Detect which cell encompasses the target text, then output its (X, Y) center coordinate. 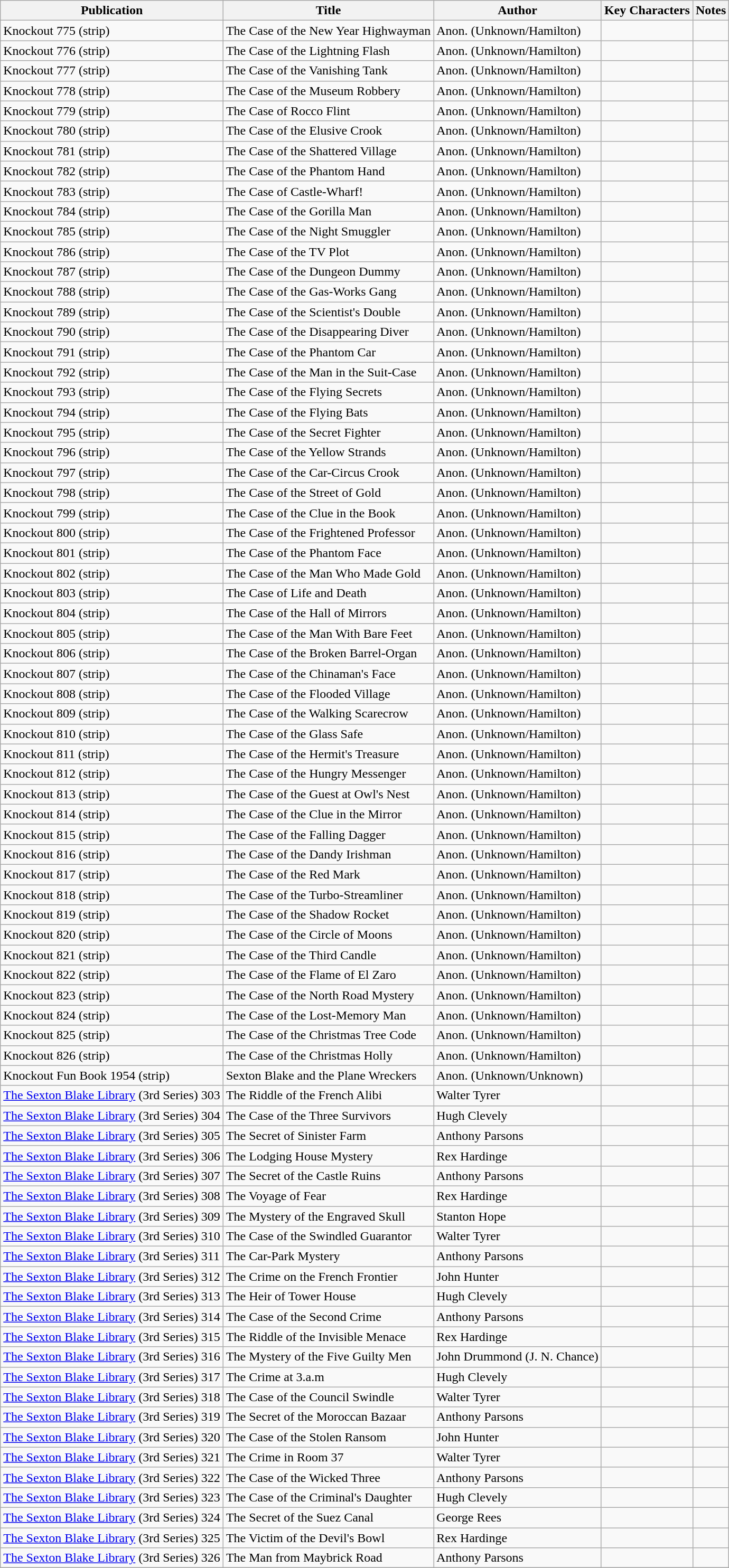
The Case of the Circle of Moons (328, 935)
Knockout 778 (strip) (112, 91)
Knockout 788 (strip) (112, 292)
The Case of the Clue in the Book (328, 513)
Knockout 794 (strip) (112, 412)
Knockout 780 (strip) (112, 131)
The Sexton Blake Library (3rd Series) 316 (112, 1357)
Knockout 799 (strip) (112, 513)
Knockout 806 (strip) (112, 654)
Knockout 807 (strip) (112, 674)
Knockout 792 (strip) (112, 372)
The Sexton Blake Library (3rd Series) 305 (112, 1136)
The Case of the Flying Bats (328, 412)
Knockout 821 (strip) (112, 955)
Knockout 790 (strip) (112, 332)
Notes (711, 11)
The Case of the Man With Bare Feet (328, 634)
Knockout Fun Book 1954 (strip) (112, 1075)
The Case of the Walking Scarecrow (328, 714)
Knockout 804 (strip) (112, 613)
Knockout 783 (strip) (112, 191)
The Sexton Blake Library (3rd Series) 310 (112, 1236)
The Victim of the Devil's Bowl (328, 1538)
Knockout 800 (strip) (112, 533)
The Mystery of the Five Guilty Men (328, 1357)
The Case of the Hermit's Treasure (328, 754)
The Sexton Blake Library (3rd Series) 326 (112, 1558)
The Case of the Hungry Messenger (328, 774)
Knockout 820 (strip) (112, 935)
Knockout 801 (strip) (112, 553)
Knockout 812 (strip) (112, 774)
The Case of the Vanishing Tank (328, 71)
The Case of the Elusive Crook (328, 131)
The Case of the Frightened Professor (328, 533)
The Man from Maybrick Road (328, 1558)
Knockout 796 (strip) (112, 452)
The Secret of the Castle Ruins (328, 1176)
Knockout 805 (strip) (112, 634)
The Case of the Phantom Face (328, 553)
The Sexton Blake Library (3rd Series) 304 (112, 1116)
The Case of the Car-Circus Crook (328, 473)
Knockout 787 (strip) (112, 272)
The Case of the Three Survivors (328, 1116)
Knockout 817 (strip) (112, 874)
Knockout 793 (strip) (112, 392)
The Case of the Night Smuggler (328, 231)
Anon. (Unknown/Unknown) (518, 1075)
The Case of the Clue in the Mirror (328, 814)
The Case of the New Year Highwayman (328, 31)
The Secret of the Moroccan Bazaar (328, 1417)
The Case of the Shadow Rocket (328, 915)
The Sexton Blake Library (3rd Series) 313 (112, 1297)
Knockout 810 (strip) (112, 734)
The Sexton Blake Library (3rd Series) 318 (112, 1397)
Knockout 789 (strip) (112, 312)
Knockout 781 (strip) (112, 151)
The Case of the Yellow Strands (328, 452)
The Sexton Blake Library (3rd Series) 303 (112, 1095)
The Case of the Shattered Village (328, 151)
The Case of the Third Candle (328, 955)
The Lodging House Mystery (328, 1156)
The Sexton Blake Library (3rd Series) 307 (112, 1176)
The Case of the Stolen Ransom (328, 1437)
Knockout 786 (strip) (112, 252)
The Sexton Blake Library (3rd Series) 312 (112, 1277)
Knockout 798 (strip) (112, 493)
Key Characters (647, 11)
The Sexton Blake Library (3rd Series) 309 (112, 1216)
The Case of the Christmas Holly (328, 1055)
Title (328, 11)
The Case of the Criminal's Daughter (328, 1497)
The Heir of Tower House (328, 1297)
John Drummond (J. N. Chance) (518, 1357)
The Case of Life and Death (328, 593)
The Case of the Lost-Memory Man (328, 1015)
Knockout 815 (strip) (112, 834)
Knockout 822 (strip) (112, 975)
The Sexton Blake Library (3rd Series) 308 (112, 1196)
The Case of the Dandy Irishman (328, 854)
Author (518, 11)
Knockout 797 (strip) (112, 473)
The Sexton Blake Library (3rd Series) 324 (112, 1517)
The Case of the Museum Robbery (328, 91)
The Case of the Hall of Mirrors (328, 613)
Knockout 816 (strip) (112, 854)
Knockout 823 (strip) (112, 995)
The Case of the Turbo-Streamliner (328, 895)
The Sexton Blake Library (3rd Series) 311 (112, 1257)
Knockout 825 (strip) (112, 1035)
Knockout 819 (strip) (112, 915)
The Sexton Blake Library (3rd Series) 315 (112, 1337)
The Sexton Blake Library (3rd Series) 314 (112, 1317)
Knockout 777 (strip) (112, 71)
The Mystery of the Engraved Skull (328, 1216)
The Case of Castle-Wharf! (328, 191)
The Riddle of the Invisible Menace (328, 1337)
The Sexton Blake Library (3rd Series) 317 (112, 1377)
The Case of the Gas-Works Gang (328, 292)
The Case of the TV Plot (328, 252)
The Sexton Blake Library (3rd Series) 322 (112, 1477)
Knockout 818 (strip) (112, 895)
The Case of the Scientist's Double (328, 312)
Sexton Blake and the Plane Wreckers (328, 1075)
The Car-Park Mystery (328, 1257)
Knockout 802 (strip) (112, 573)
The Case of the Second Crime (328, 1317)
The Case of the Wicked Three (328, 1477)
Knockout 814 (strip) (112, 814)
Knockout 784 (strip) (112, 211)
The Case of the Flooded Village (328, 694)
The Case of the Guest at Owl's Nest (328, 794)
The Case of the Phantom Hand (328, 171)
Knockout 809 (strip) (112, 714)
The Case of the Disappearing Diver (328, 332)
Knockout 782 (strip) (112, 171)
The Secret of Sinister Farm (328, 1136)
George Rees (518, 1517)
The Case of the Flying Secrets (328, 392)
The Case of Rocco Flint (328, 111)
The Case of the Man Who Made Gold (328, 573)
The Case of the Council Swindle (328, 1397)
The Case of the Broken Barrel-Organ (328, 654)
The Case of the Glass Safe (328, 734)
The Case of the Flame of El Zaro (328, 975)
Publication (112, 11)
The Riddle of the French Alibi (328, 1095)
The Case of the Man in the Suit-Case (328, 372)
The Voyage of Fear (328, 1196)
The Sexton Blake Library (3rd Series) 306 (112, 1156)
The Case of the Red Mark (328, 874)
The Case of the Swindled Guarantor (328, 1236)
Knockout 795 (strip) (112, 432)
The Case of the Lightning Flash (328, 51)
The Sexton Blake Library (3rd Series) 319 (112, 1417)
The Case of the Chinaman's Face (328, 674)
Knockout 813 (strip) (112, 794)
Knockout 811 (strip) (112, 754)
The Case of the Christmas Tree Code (328, 1035)
Knockout 791 (strip) (112, 352)
The Case of the Street of Gold (328, 493)
The Case of the Secret Fighter (328, 432)
Knockout 824 (strip) (112, 1015)
The Crime in Room 37 (328, 1457)
The Case of the North Road Mystery (328, 995)
The Sexton Blake Library (3rd Series) 325 (112, 1538)
The Case of the Gorilla Man (328, 211)
The Crime at 3.a.m (328, 1377)
Knockout 826 (strip) (112, 1055)
Stanton Hope (518, 1216)
The Secret of the Suez Canal (328, 1517)
Knockout 779 (strip) (112, 111)
The Sexton Blake Library (3rd Series) 323 (112, 1497)
Knockout 803 (strip) (112, 593)
The Case of the Falling Dagger (328, 834)
The Sexton Blake Library (3rd Series) 321 (112, 1457)
The Crime on the French Frontier (328, 1277)
The Sexton Blake Library (3rd Series) 320 (112, 1437)
The Case of the Phantom Car (328, 352)
Knockout 775 (strip) (112, 31)
Knockout 776 (strip) (112, 51)
Knockout 808 (strip) (112, 694)
Knockout 785 (strip) (112, 231)
The Case of the Dungeon Dummy (328, 272)
